Locate the cell with the specified text and output its [X, Y] center coordinate. 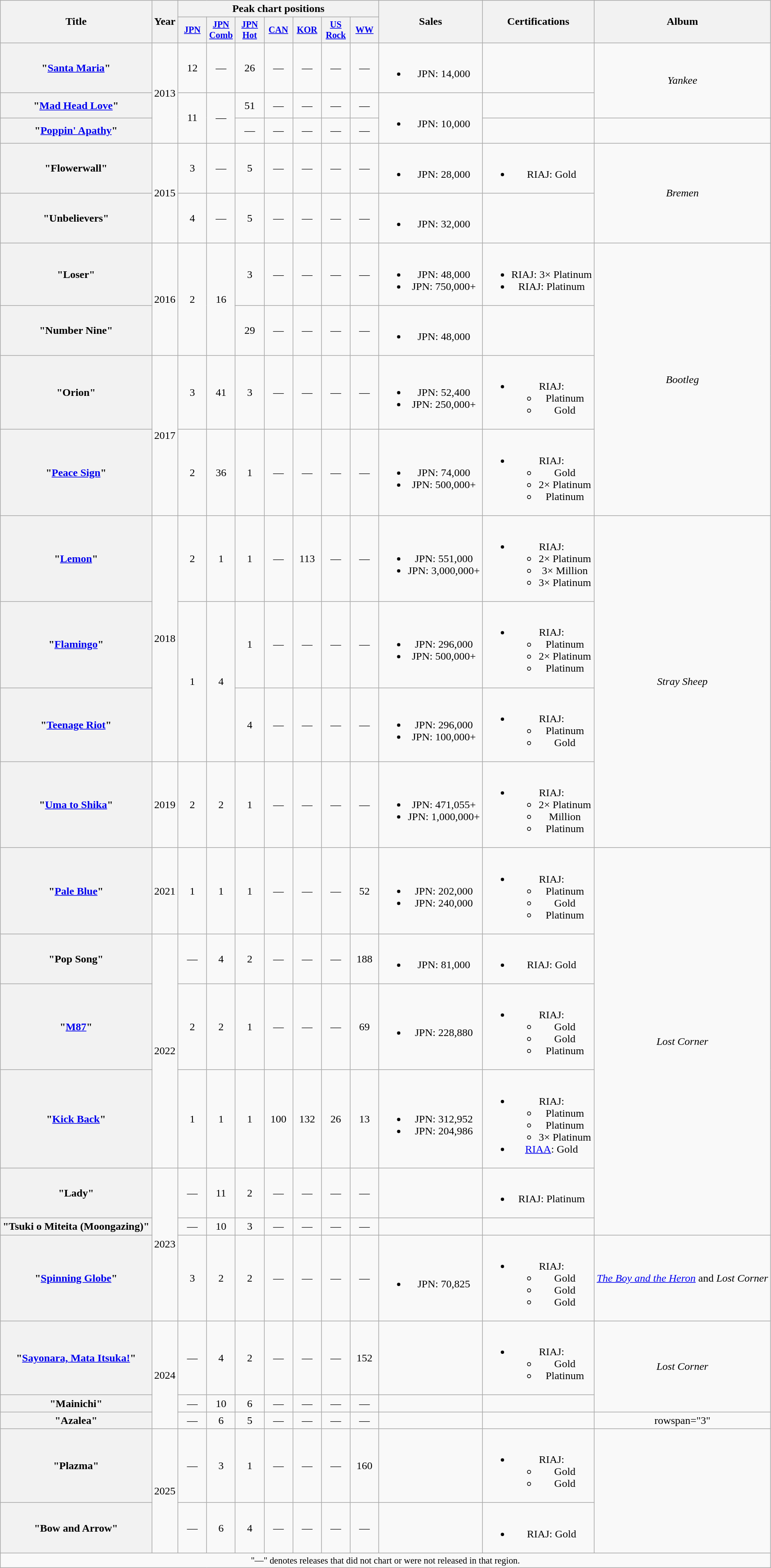
2019 [165, 805]
132 [307, 1119]
13 [364, 1119]
JPN: 228,880 [430, 1027]
36 [221, 473]
JPN: 202,000 JPN: 240,000 [430, 891]
JPNComb [221, 30]
JPN: 28,000 [430, 168]
152 [364, 1358]
29 [250, 331]
US Rock [336, 30]
52 [364, 891]
JPN: 48,000 JPN: 750,000+ [430, 274]
RIAJ:Platinum 2× Platinum Platinum [538, 645]
rowspan="3" [682, 1420]
Title [76, 22]
2022 [165, 1051]
JPN: 32,000 [430, 218]
Bremen [682, 193]
The Boy and the Heron and Lost Corner [682, 1278]
"M87" [76, 1027]
"Spinning Globe" [76, 1278]
"Uma to Shika" [76, 805]
2015 [165, 193]
"Lemon" [76, 559]
JPN [192, 30]
"Loser" [76, 274]
JPN: 81,000 [430, 958]
"Flamingo" [76, 645]
WW [364, 30]
RIAJ: 3× Platinum RIAJ: Platinum [538, 274]
RIAJ:Platinum Gold Platinum [538, 891]
"Sayonara, Mata Itsuka!" [76, 1358]
JPN: 48,000 [430, 331]
"Teenage Riot" [76, 724]
Peak chart positions [278, 9]
JPN: 312,952 JPN: 204,986 [430, 1119]
JPN: 471,055+ JPN: 1,000,000+ [430, 805]
JPN: 74,000 JPN: 500,000+ [430, 473]
Yankee [682, 80]
Bootleg [682, 379]
69 [364, 1027]
113 [307, 559]
RIAJ:Gold Gold Platinum [538, 1027]
2021 [165, 891]
2013 [165, 93]
12 [192, 67]
RIAJ:2× Platinum 3× Million 3× Platinum [538, 559]
RIAJ:Gold Platinum [538, 1358]
RIAJ:Gold Gold Gold [538, 1278]
"Mad Head Love" [76, 106]
JPN: 52,400 JPN: 250,000+ [430, 393]
16 [221, 300]
RIAJ:Platinum Platinum 3× Platinum RIAA: Gold [538, 1119]
"Unbelievers" [76, 218]
"Bow and Arrow" [76, 1528]
RIAJ:Gold Gold [538, 1466]
JPN: 551,000 JPN: 3,000,000+ [430, 559]
"Kick Back" [76, 1119]
JPN: 70,825 [430, 1278]
"Flowerwall" [76, 168]
160 [364, 1466]
"Pop Song" [76, 958]
Year [165, 22]
41 [221, 393]
RIAJ: Platinum [538, 1193]
"Mainichi" [76, 1404]
JPN: 14,000 [430, 67]
RIAJ:2× Platinum Million Platinum [538, 805]
51 [250, 106]
RIAJ:Gold 2× Platinum Platinum [538, 473]
"Azalea" [76, 1420]
2017 [165, 435]
"Plazma" [76, 1466]
Sales [430, 22]
"Santa Maria" [76, 67]
KOR [307, 30]
"—" denotes releases that did not chart or were not released in that region. [386, 1560]
"Poppin' Apathy" [76, 130]
"Lady" [76, 1193]
2023 [165, 1244]
"Pale Blue" [76, 891]
2016 [165, 300]
"Peace Sign" [76, 473]
2018 [165, 638]
"Orion" [76, 393]
2025 [165, 1491]
JPNHot [250, 30]
JPN: 296,000 JPN: 500,000+ [430, 645]
CAN [278, 30]
JPN: 10,000 [430, 118]
188 [364, 958]
"Tsuki o Miteita (Moongazing)" [76, 1227]
2024 [165, 1375]
Stray Sheep [682, 682]
Album [682, 22]
Certifications [538, 22]
100 [278, 1119]
JPN: 296,000 JPN: 100,000+ [430, 724]
"Number Nine" [76, 331]
